Search for the cell housing the specified text and yield its (X, Y) center coordinate. 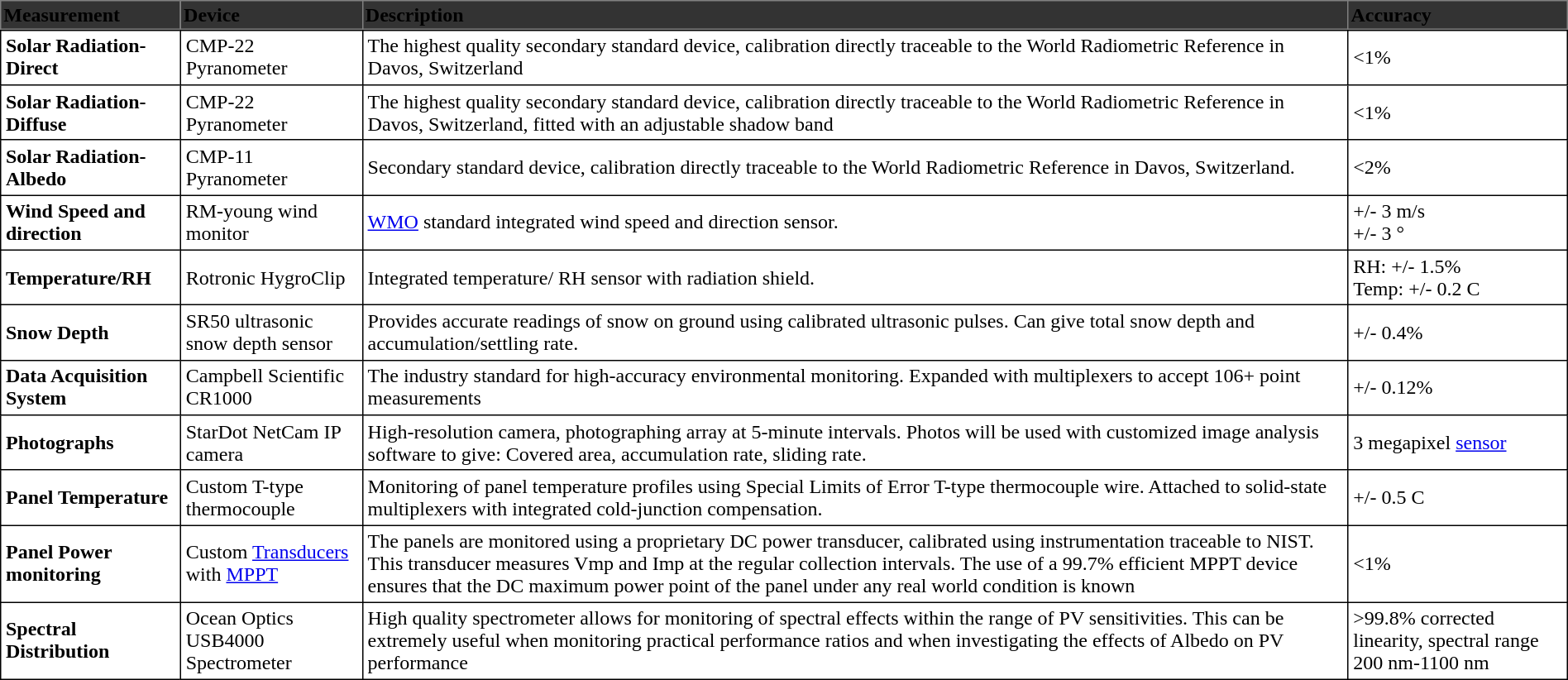
3 megapixel sensor (1457, 443)
Wind Speed and direction (90, 223)
Solar Radiation-Albedo (90, 168)
>99.8% corrected linearity, spectral range 200 nm-1100 nm (1457, 642)
<2% (1457, 168)
Snow Depth (90, 333)
StarDot NetCam IP camera (271, 443)
+/- 0.5 C (1457, 498)
+/- 3 m/s+/- 3 ° (1457, 223)
Photographs (90, 443)
Temperature/RH (90, 278)
Custom Transducers with MPPT (271, 564)
Measurement (90, 15)
The industry standard for high-accuracy environmental monitoring. Expanded with multiplexers to accept 106+ point measurements (855, 388)
Panel Power monitoring (90, 564)
+/- 0.4% (1457, 333)
The highest quality secondary standard device, calibration directly traceable to the World Radiometric Reference in Davos, Switzerland (855, 58)
WMO standard integrated wind speed and direction sensor. (855, 223)
Panel Temperature (90, 498)
Campbell Scientific CR1000 (271, 388)
Solar Radiation-Diffuse (90, 113)
Custom T-type thermocouple (271, 498)
Description (855, 15)
Provides accurate readings of snow on ground using calibrated ultrasonic pulses. Can give total snow depth and accumulation/settling rate. (855, 333)
Solar Radiation-Direct (90, 58)
Accuracy (1457, 15)
+/- 0.12% (1457, 388)
Ocean Optics USB4000 Spectrometer (271, 642)
RM-young wind monitor (271, 223)
RH: +/- 1.5%Temp: +/- 0.2 C (1457, 278)
Secondary standard device, calibration directly traceable to the World Radiometric Reference in Davos, Switzerland. (855, 168)
Spectral Distribution (90, 642)
Integrated temperature/ RH sensor with radiation shield. (855, 278)
Rotronic HygroClip (271, 278)
SR50 ultrasonic snow depth sensor (271, 333)
Data Acquisition System (90, 388)
CMP-11 Pyranometer (271, 168)
Device (271, 15)
